Identify which cell holds the provided text, then report its [X, Y] central coordinate. 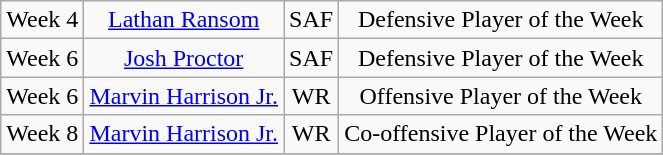
Josh Proctor [184, 58]
Co-offensive Player of the Week [501, 134]
Week 8 [42, 134]
Offensive Player of the Week [501, 96]
Week 4 [42, 20]
Lathan Ransom [184, 20]
